Provide the [x, y] coordinate of the cell's center where the given text is located.  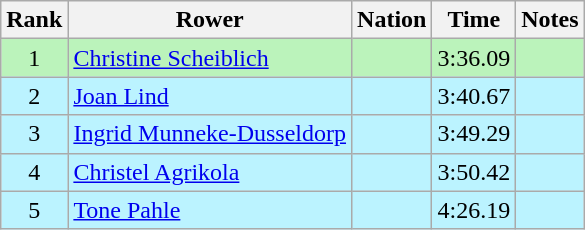
2 [34, 96]
4 [34, 172]
Nation [392, 20]
Tone Pahle [210, 210]
4:26.19 [474, 210]
1 [34, 58]
3:36.09 [474, 58]
3:50.42 [474, 172]
3:40.67 [474, 96]
3 [34, 134]
Christine Scheiblich [210, 58]
Rank [34, 20]
3:49.29 [474, 134]
Time [474, 20]
Christel Agrikola [210, 172]
5 [34, 210]
Ingrid Munneke-Dusseldorp [210, 134]
Rower [210, 20]
Joan Lind [210, 96]
Notes [550, 20]
